Provide the [x, y] coordinate of the cell's center where the given text is located.  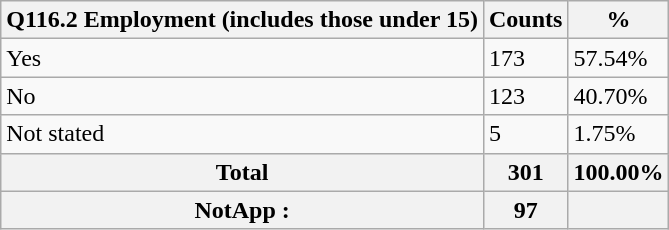
Total [242, 172]
Q116.2 Employment (includes those under 15) [242, 20]
Yes [242, 58]
97 [525, 210]
100.00% [618, 172]
NotApp : [242, 210]
40.70% [618, 96]
% [618, 20]
Not stated [242, 134]
173 [525, 58]
Counts [525, 20]
No [242, 96]
301 [525, 172]
5 [525, 134]
57.54% [618, 58]
1.75% [618, 134]
123 [525, 96]
